Capture the cell that displays the provided text and extract its [X, Y] central coordinate. 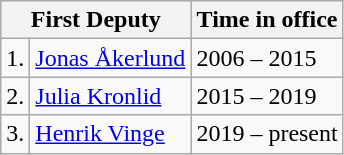
2019 – present [267, 134]
2. [16, 96]
2015 – 2019 [267, 96]
First Deputy [96, 20]
Henrik Vinge [110, 134]
1. [16, 58]
Julia Kronlid [110, 96]
2006 – 2015 [267, 58]
3. [16, 134]
Jonas Åkerlund [110, 58]
Time in office [267, 20]
